Find where the given text appears and provide that cell's center as [x, y] coordinate. 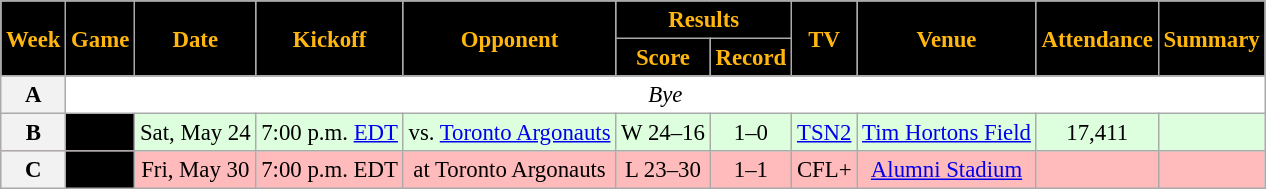
at Toronto Argonauts [510, 170]
2 [100, 170]
Opponent [510, 38]
Sat, May 24 [196, 133]
L 23–30 [663, 170]
Date [196, 38]
Tim Hortons Field [946, 133]
Summary [1212, 38]
Attendance [1097, 38]
B [34, 133]
TV [824, 38]
Game [100, 38]
1–1 [750, 170]
17,411 [1097, 133]
CFL+ [824, 170]
Fri, May 30 [196, 170]
Record [750, 58]
Alumni Stadium [946, 170]
1 [100, 133]
vs. Toronto Argonauts [510, 133]
TSN2 [824, 133]
Kickoff [330, 38]
Week [34, 38]
Bye [666, 95]
Venue [946, 38]
A [34, 95]
Results [704, 20]
1–0 [750, 133]
Score [663, 58]
C [34, 170]
W 24–16 [663, 133]
